Find where the given text appears and provide that cell's center as (x, y) coordinate. 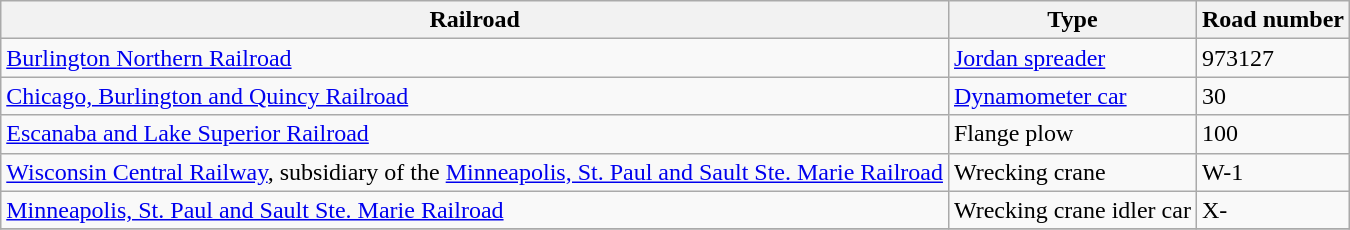
X- (1272, 210)
Wrecking crane (1072, 172)
Railroad (475, 20)
Flange plow (1072, 134)
Burlington Northern Railroad (475, 58)
Road number (1272, 20)
Wrecking crane idler car (1072, 210)
Dynamometer car (1072, 96)
Jordan spreader (1072, 58)
Chicago, Burlington and Quincy Railroad (475, 96)
W-1 (1272, 172)
100 (1272, 134)
30 (1272, 96)
Type (1072, 20)
973127 (1272, 58)
Minneapolis, St. Paul and Sault Ste. Marie Railroad (475, 210)
Escanaba and Lake Superior Railroad (475, 134)
Wisconsin Central Railway, subsidiary of the Minneapolis, St. Paul and Sault Ste. Marie Railroad (475, 172)
